Search for the cell housing the specified text and yield its [x, y] center coordinate. 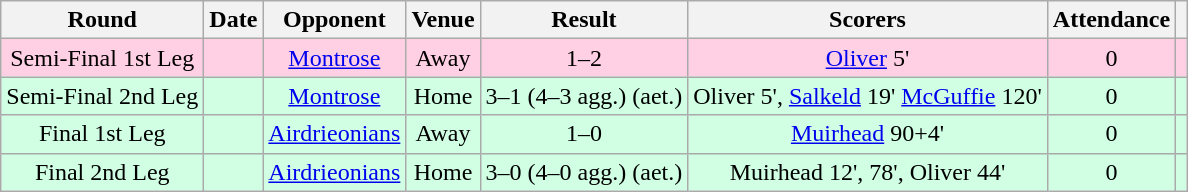
Venue [443, 20]
Final 1st Leg [102, 134]
Semi-Final 1st Leg [102, 58]
Date [234, 20]
3–1 (4–3 agg.) (aet.) [584, 96]
Round [102, 20]
3–0 (4–0 agg.) (aet.) [584, 172]
Semi-Final 2nd Leg [102, 96]
Attendance [1111, 20]
Final 2nd Leg [102, 172]
Opponent [334, 20]
Oliver 5', Salkeld 19' McGuffie 120' [868, 96]
Result [584, 20]
Oliver 5' [868, 58]
Scorers [868, 20]
Muirhead 12', 78', Oliver 44' [868, 172]
Muirhead 90+4' [868, 134]
1–0 [584, 134]
1–2 [584, 58]
